From the cell containing the given text, extract its center point as (X, Y) coordinate. 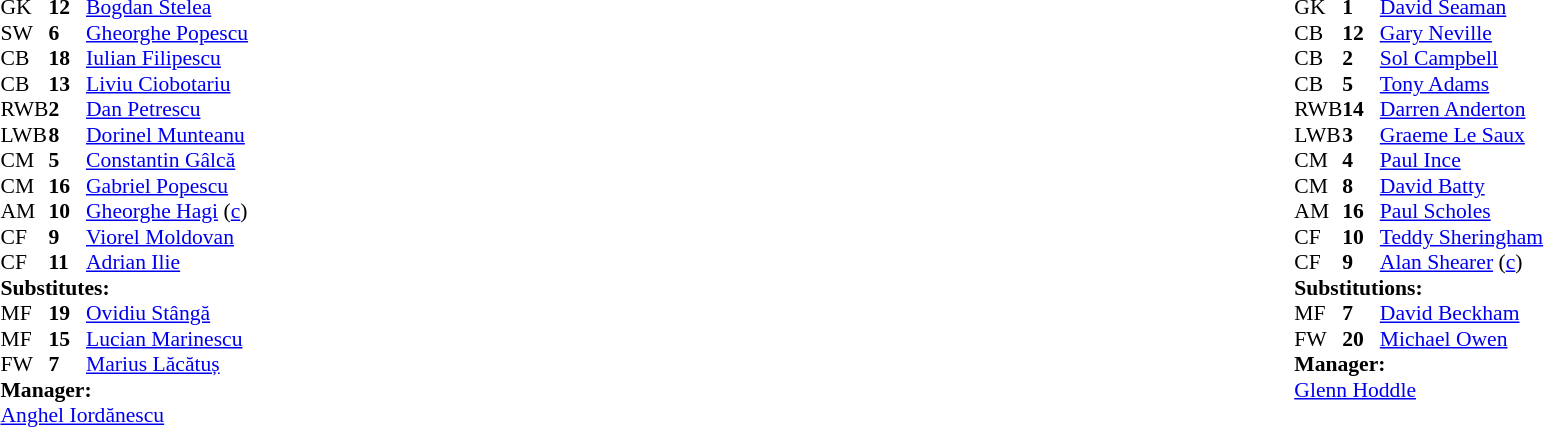
Gheorghe Popescu (167, 33)
Gheorghe Hagi (c) (167, 211)
Graeme Le Saux (1462, 135)
14 (1361, 109)
Adrian Ilie (167, 263)
Iulian Filipescu (167, 59)
4 (1361, 161)
Lucian Marinescu (167, 339)
11 (67, 263)
20 (1361, 339)
Glenn Hoddle (1418, 390)
Paul Scholes (1462, 211)
SW (24, 33)
Dorinel Munteanu (167, 135)
Alan Shearer (c) (1462, 263)
Paul Ince (1462, 161)
Dan Petrescu (167, 109)
David Beckham (1462, 313)
18 (67, 59)
6 (67, 33)
Michael Owen (1462, 339)
19 (67, 313)
Teddy Sheringham (1462, 237)
Tony Adams (1462, 84)
David Batty (1462, 186)
Marius Lăcătuș (167, 365)
Sol Campbell (1462, 59)
Gary Neville (1462, 33)
3 (1361, 135)
15 (67, 339)
Substitutes: (124, 288)
Liviu Ciobotariu (167, 84)
Constantin Gâlcă (167, 161)
Substitutions: (1418, 288)
Ovidiu Stângă (167, 313)
13 (67, 84)
12 (1361, 33)
Darren Anderton (1462, 109)
Gabriel Popescu (167, 186)
Viorel Moldovan (167, 237)
